Return the [x, y] coordinate for the center point of the cell that contains the specified text.  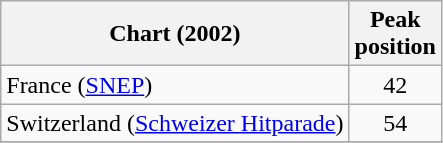
France (SNEP) [175, 85]
Peakposition [395, 34]
Chart (2002) [175, 34]
Switzerland (Schweizer Hitparade) [175, 123]
42 [395, 85]
54 [395, 123]
